Determine the [X, Y] coordinate at the center of the cell enclosing the given text.  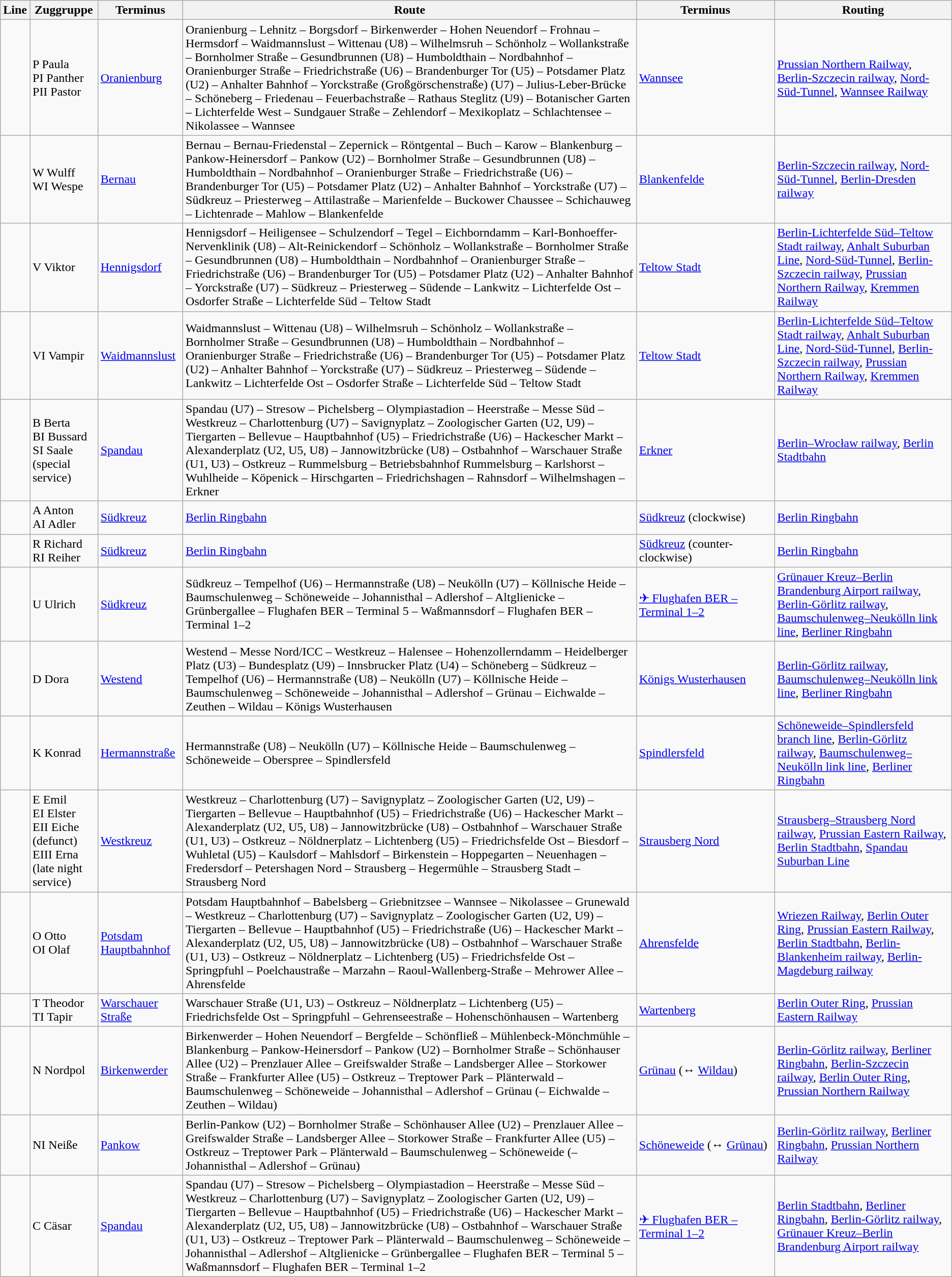
Wannsee [705, 77]
Erkner [705, 450]
Hermannstraße [140, 753]
U Ulrich [64, 604]
Westkreuz [140, 841]
Birkenwerder [140, 1071]
Zuggruppe [64, 10]
T TheodorTI Tapir [64, 1010]
Blankenfelde [705, 179]
Bernau [140, 179]
Ahrensfelde [705, 943]
Berlin-Görlitz railway, Berliner Ringbahn, Prussian Northern Railway [863, 1145]
B BertaBI BussardSI Saale(special service) [64, 450]
N Nordpol [64, 1071]
Potsdam Hauptbahnhof [140, 943]
P PaulaPI PantherPII Pastor [64, 77]
Berlin-Szczecin railway, Nord-Süd-Tunnel, Berlin-Dresden railway [863, 179]
Westend [140, 678]
Wartenberg [705, 1010]
W WulffWI Wespe [64, 179]
Südkreuz (clockwise) [705, 518]
D Dora [64, 678]
Berlin Stadtbahn, Berliner Ringbahn, Berlin-Görlitz railway, Grünauer Kreuz–Berlin Brandenburg Airport railway [863, 1226]
V Viktor [64, 268]
C Cäsar [64, 1226]
Spindlersfeld [705, 753]
Südkreuz (counter-clockwise) [705, 550]
Oranienburg [140, 77]
Berlin–Wrocław railway, Berlin Stadtbahn [863, 450]
R RichardRI Reiher [64, 550]
Schöneweide–Spindlersfeld branch line, Berlin-Görlitz railway, Baumschulenweg–Neukölln link line, Berliner Ringbahn [863, 753]
Berlin-Görlitz railway, Berliner Ringbahn, Berlin-Szczecin railway, Berlin Outer Ring, Prussian Northern Railway [863, 1071]
Line [15, 10]
Hermannstraße (U8) – Neukölln (U7) – Köllnische Heide – Baumschulenweg – Schöneweide – Oberspree – Spindlersfeld [410, 753]
Routing [863, 10]
Strausberg Nord [705, 841]
Grünauer Kreuz–Berlin Brandenburg Airport railway, Berlin-Görlitz railway, Baumschulenweg–Neukölln link line, Berliner Ringbahn [863, 604]
E EmilEI ElsterEII Eiche (defunct)EIII Erna(late night service) [64, 841]
O OttoOI Olaf [64, 943]
Berlin Outer Ring, Prussian Eastern Railway [863, 1010]
Berlin-Görlitz railway, Baumschulenweg–Neukölln link line, Berliner Ringbahn [863, 678]
A AntonAI Adler [64, 518]
Warschauer Straße [140, 1010]
Schöneweide (↔ Grünau) [705, 1145]
Strausberg–Strausberg Nord railway, Prussian Eastern Railway, Berlin Stadtbahn, Spandau Suburban Line [863, 841]
Prussian Northern Railway, Berlin-Szczecin railway, Nord-Süd-Tunnel, Wannsee Railway [863, 77]
Königs Wusterhausen [705, 678]
VI Vampir [64, 355]
K Konrad [64, 753]
Waidmannslust [140, 355]
NI Neiße [64, 1145]
Wriezen Railway, Berlin Outer Ring, Prussian Eastern Railway, Berlin Stadtbahn, Berlin-Blankenheim railway, Berlin-Magdeburg railway [863, 943]
Hennigsdorf [140, 268]
Grünau (↔ Wildau) [705, 1071]
Route [410, 10]
Pankow [140, 1145]
